Provide the [x, y] coordinate of the cell's center where the given text is located.  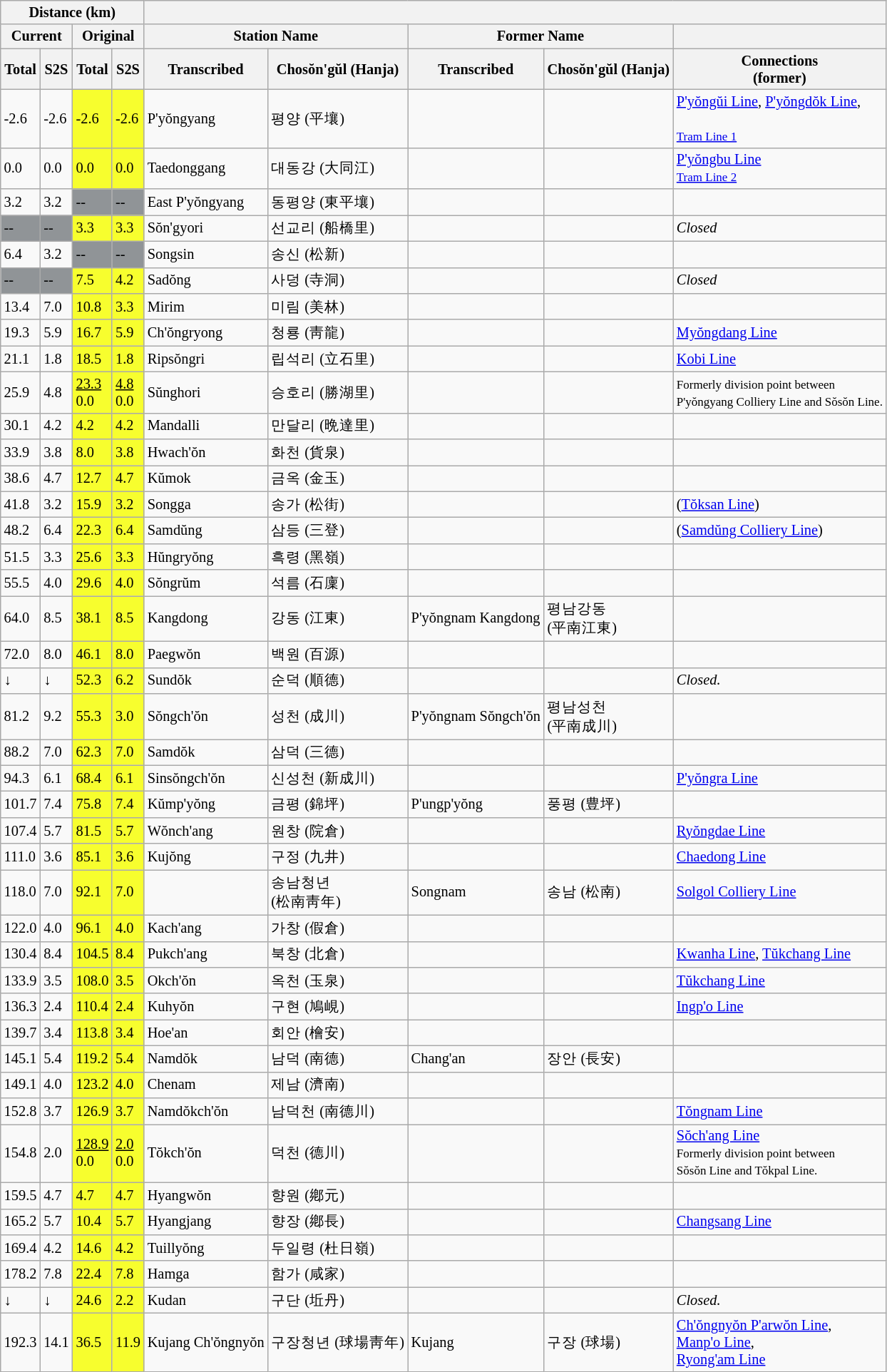
회안 (檜安) [337, 1033]
133.9 [21, 980]
88.2 [21, 752]
평남성천(平南成川) [609, 716]
154.8 [21, 1153]
159.5 [21, 1195]
(Tŏksan Line) [780, 505]
Sinsŏngch'ŏn [206, 779]
Namdŏk [206, 1058]
Paegwŏn [206, 655]
평양 (平壤) [337, 118]
110.4 [93, 1007]
Kuhyŏn [206, 1007]
선교리 (船橋里) [337, 228]
178.2 [21, 1274]
2.00.0 [128, 1153]
송신 (松新) [337, 254]
원창 (院倉) [337, 830]
192.3 [21, 1342]
북창 (北倉) [337, 954]
Kŭmok [206, 478]
72.0 [21, 655]
사덩 (寺洞) [337, 281]
52.3 [93, 680]
22.3 [93, 531]
Hŭngryŏng [206, 556]
Myŏngdang Line [780, 332]
(Samdŭng Colliery Line) [780, 531]
함가 (咸家) [337, 1274]
Hamga [206, 1274]
165.2 [21, 1222]
30.1 [21, 426]
제남 (濟南) [337, 1085]
25.9 [21, 392]
순덕 (順德) [337, 680]
평남강동(平南江東) [609, 618]
4.80.0 [128, 392]
62.3 [93, 752]
승호리 (勝湖里) [337, 392]
구정 (九井) [337, 857]
38.1 [93, 618]
성천 (成川) [337, 716]
P'yŏngnam Kangdong [476, 618]
36.5 [93, 1342]
139.7 [21, 1033]
Hwach'ŏn [206, 452]
강동 (江東) [337, 618]
96.1 [93, 928]
94.3 [21, 779]
Samdŏk [206, 752]
남덕천 (南德川) [337, 1111]
81.5 [93, 830]
구장청년 (球場靑年) [337, 1342]
립석리 (立石里) [337, 359]
136.3 [21, 1007]
33.9 [21, 452]
24.6 [93, 1301]
Chang'an [476, 1058]
삼등 (三登) [337, 531]
15.9 [93, 505]
Formerly division point betweenP'yŏngyang Colliery Line and Sŏsŏn Line. [780, 392]
Hoe'an [206, 1033]
169.4 [21, 1248]
10.4 [93, 1222]
Tŭkchang Line [780, 980]
구단 (坵丹) [337, 1301]
Mirim [206, 307]
23.30.0 [93, 392]
119.2 [93, 1058]
22.4 [93, 1274]
46.1 [93, 655]
6.2 [128, 680]
Okch'ŏn [206, 980]
미림 (美林) [337, 307]
Mandalli [206, 426]
3.0 [128, 716]
9.2 [56, 716]
장안 (長安) [609, 1058]
신성천 (新成川) [337, 779]
Connections(former) [780, 69]
가창 (假倉) [337, 928]
Samdŭng [206, 531]
흑령 (黑嶺) [337, 556]
송가 (松街) [337, 505]
P'ungp'yŏng [476, 804]
삼덕 (三德) [337, 752]
145.1 [21, 1058]
18.5 [93, 359]
동평양 (東平壤) [337, 203]
68.4 [93, 779]
Sŏngch'ŏn [206, 716]
청룡 (靑龍) [337, 332]
송남 (松南) [609, 892]
남덕 (南德) [337, 1058]
Solgol Colliery Line [780, 892]
41.8 [21, 505]
4.8 [56, 392]
107.4 [21, 830]
64.0 [21, 618]
55.5 [21, 583]
21.1 [21, 359]
14.6 [93, 1248]
금평 (錦坪) [337, 804]
향원 (鄕元) [337, 1195]
108.0 [93, 980]
Taedonggang [206, 168]
Kach'ang [206, 928]
두일령 (杜日嶺) [337, 1248]
Kwanha Line, Tŭkchang Line [780, 954]
Hyangwŏn [206, 1195]
118.0 [21, 892]
Sŏngrŭm [206, 583]
Kangdong [206, 618]
Pukch'ang [206, 954]
Former Name [540, 36]
Sŏn'gyori [206, 228]
104.5 [93, 954]
101.7 [21, 804]
Kujang [476, 1342]
Chenam [206, 1085]
Original [108, 36]
Station Name [276, 36]
Namdŏkch'ŏn [206, 1111]
구현 (鳩峴) [337, 1007]
51.5 [21, 556]
향장 (鄕長) [337, 1222]
풍평 (豊坪) [609, 804]
Wŏnch'ang [206, 830]
Songga [206, 505]
Sadŏng [206, 281]
16.7 [93, 332]
81.2 [21, 716]
대동강 (大同江) [337, 168]
만달리 (晩達里) [337, 426]
P'yŏngnam Sŏngch'ŏn [476, 716]
옥천 (玉泉) [337, 980]
Songnam [476, 892]
Hyangjang [206, 1222]
55.3 [93, 716]
Sundŏk [206, 680]
Sŭnghori [206, 392]
111.0 [21, 857]
92.1 [93, 892]
Tŏkch'ŏn [206, 1153]
P'yŏngra Line [780, 779]
38.6 [21, 478]
123.2 [93, 1085]
13.4 [21, 307]
Ch'ŏngryong [206, 332]
152.8 [21, 1111]
송남청년(松南靑年) [337, 892]
Changsang Line [780, 1222]
11.9 [128, 1342]
29.6 [93, 583]
P'yŏngbu Line Tram Line 2 [780, 168]
2.0 [56, 1153]
Ripsŏngri [206, 359]
126.9 [93, 1111]
Kudan [206, 1301]
122.0 [21, 928]
113.8 [93, 1033]
석름 (石廩) [337, 583]
Tuillyŏng [206, 1248]
85.1 [93, 857]
14.1 [56, 1342]
19.3 [21, 332]
Tŏngnam Line [780, 1111]
Ryŏngdae Line [780, 830]
덕천 (德川) [337, 1153]
Sŏch'ang LineFormerly division point betweenSŏsŏn Line and Tŏkpal Line. [780, 1153]
P'yŏngyang [206, 118]
Current [37, 36]
Kujang Ch'ŏngnyŏn [206, 1342]
금옥 (金玉) [337, 478]
130.4 [21, 954]
2.2 [128, 1301]
12.7 [93, 478]
10.8 [93, 307]
149.1 [21, 1085]
Distance (km) [73, 12]
화천 (貨泉) [337, 452]
Chaedong Line [780, 857]
구장 (球場) [609, 1342]
7.5 [93, 281]
128.90.0 [93, 1153]
Songsin [206, 254]
Ch'ŏngnyŏn P'arwŏn Line,Manp'o Line,Ryong'am Line [780, 1342]
P'yŏngŭi Line, P'yŏngdŏk Line, Tram Line 1 [780, 118]
Kŭmp'yŏng [206, 804]
Ingp'o Line [780, 1007]
East P'yŏngyang [206, 203]
75.8 [93, 804]
48.2 [21, 531]
백원 (百源) [337, 655]
25.6 [93, 556]
Kobi Line [780, 359]
Kujŏng [206, 857]
